Capture the cell that displays the provided text and extract its (x, y) central coordinate. 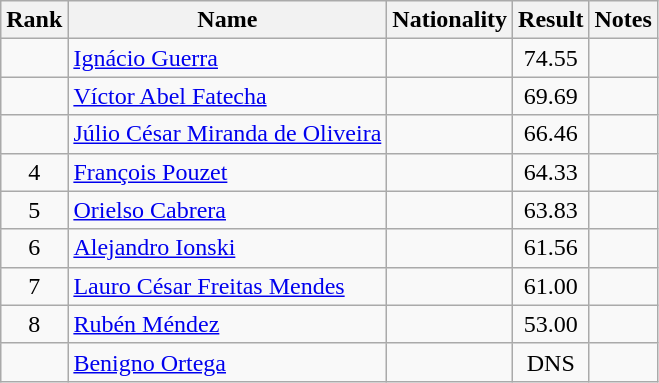
69.69 (551, 96)
François Pouzet (228, 172)
61.56 (551, 248)
61.00 (551, 286)
Rubén Méndez (228, 324)
Notes (623, 20)
8 (34, 324)
Result (551, 20)
5 (34, 210)
66.46 (551, 134)
7 (34, 286)
74.55 (551, 58)
Benigno Ortega (228, 362)
Ignácio Guerra (228, 58)
Víctor Abel Fatecha (228, 96)
Rank (34, 20)
6 (34, 248)
Name (228, 20)
Alejandro Ionski (228, 248)
63.83 (551, 210)
Orielso Cabrera (228, 210)
4 (34, 172)
Lauro César Freitas Mendes (228, 286)
DNS (551, 362)
53.00 (551, 324)
Júlio César Miranda de Oliveira (228, 134)
64.33 (551, 172)
Nationality (450, 20)
